Output the (x, y) coordinate of the center of the cell containing the given text.  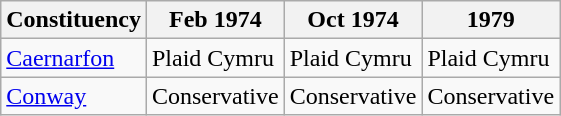
Oct 1974 (353, 20)
Constituency (74, 20)
1979 (491, 20)
Feb 1974 (215, 20)
Caernarfon (74, 58)
Conway (74, 96)
